Locate the cell with the specified text and output its (x, y) center coordinate. 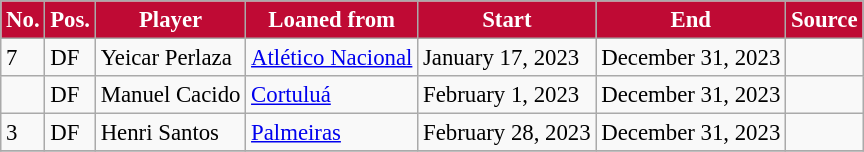
February 1, 2023 (507, 95)
Loaned from (332, 20)
Atlético Nacional (332, 58)
January 17, 2023 (507, 58)
Palmeiras (332, 133)
Source (824, 20)
3 (23, 133)
End (691, 20)
Player (170, 20)
No. (23, 20)
Henri Santos (170, 133)
Start (507, 20)
Manuel Cacido (170, 95)
Yeicar Perlaza (170, 58)
February 28, 2023 (507, 133)
Pos. (70, 20)
7 (23, 58)
Cortuluá (332, 95)
